For the text-containing cell, return its midpoint in [x, y] coordinate format. 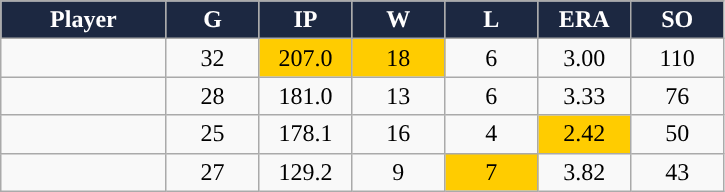
25 [212, 134]
129.2 [306, 172]
28 [212, 96]
16 [398, 134]
110 [678, 58]
7 [492, 172]
178.1 [306, 134]
3.82 [584, 172]
L [492, 20]
3.33 [584, 96]
ERA [584, 20]
27 [212, 172]
43 [678, 172]
3.00 [584, 58]
IP [306, 20]
181.0 [306, 96]
Player [84, 20]
G [212, 20]
50 [678, 134]
76 [678, 96]
SO [678, 20]
32 [212, 58]
W [398, 20]
13 [398, 96]
9 [398, 172]
2.42 [584, 134]
18 [398, 58]
207.0 [306, 58]
4 [492, 134]
